Output the (x, y) coordinate of the center of the cell containing the given text.  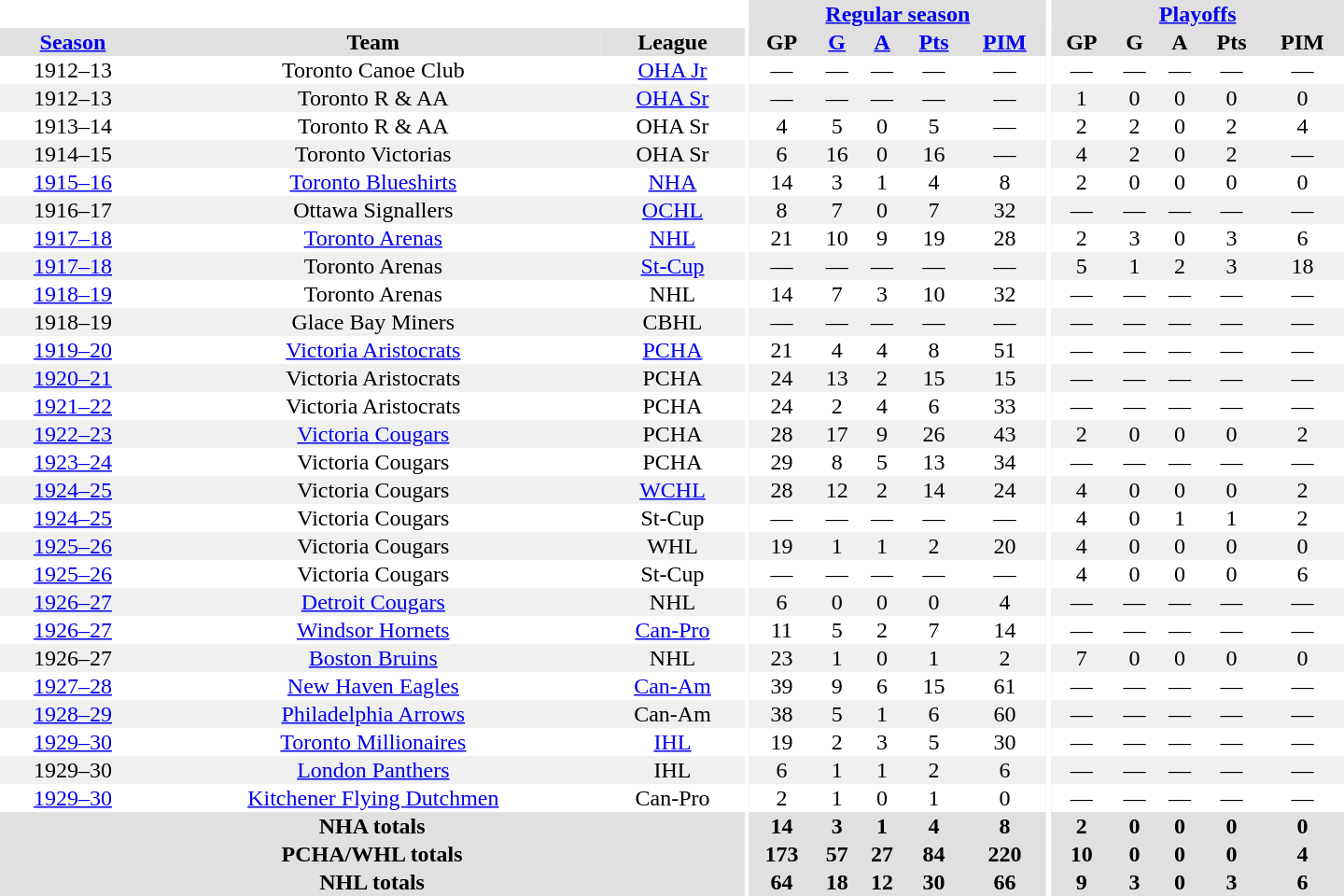
33 (1004, 406)
OHA Jr (672, 70)
173 (782, 854)
PCHA/WHL totals (371, 854)
New Haven Eagles (373, 686)
26 (933, 434)
Ottawa Signallers (373, 210)
Toronto Millionaires (373, 742)
London Panthers (373, 770)
1920–21 (73, 378)
Windsor Hornets (373, 630)
61 (1004, 686)
OCHL (672, 210)
17 (837, 434)
Toronto Blueshirts (373, 182)
1916–17 (73, 210)
League (672, 42)
84 (933, 854)
NHA (672, 182)
NHA totals (371, 826)
23 (782, 658)
WCHL (672, 490)
1921–22 (73, 406)
38 (782, 714)
29 (782, 462)
1913–14 (73, 126)
34 (1004, 462)
Boston Bruins (373, 658)
60 (1004, 714)
1914–15 (73, 154)
1922–23 (73, 434)
57 (837, 854)
64 (782, 882)
CBHL (672, 322)
Glace Bay Miners (373, 322)
220 (1004, 854)
43 (1004, 434)
1923–24 (73, 462)
1919–20 (73, 350)
51 (1004, 350)
Toronto Canoe Club (373, 70)
1915–16 (73, 182)
1928–29 (73, 714)
39 (782, 686)
Philadelphia Arrows (373, 714)
Kitchener Flying Dutchmen (373, 798)
Regular season (898, 14)
NHL totals (371, 882)
Detroit Cougars (373, 602)
Toronto Victorias (373, 154)
Team (373, 42)
27 (882, 854)
1927–28 (73, 686)
20 (1004, 546)
Playoffs (1197, 14)
Season (73, 42)
11 (782, 630)
WHL (672, 546)
66 (1004, 882)
